For the text-containing cell, return its midpoint in (x, y) coordinate format. 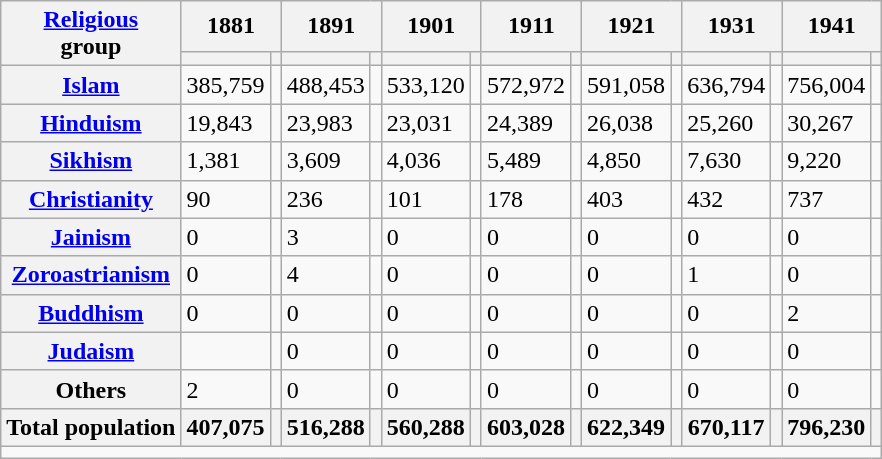
7,630 (726, 161)
3 (326, 237)
26,038 (626, 123)
Islam (91, 85)
19,843 (226, 123)
Christianity (91, 199)
4,036 (426, 161)
5,489 (526, 161)
Total population (91, 427)
1 (726, 275)
Jainism (91, 237)
407,075 (226, 427)
756,004 (826, 85)
101 (426, 199)
23,983 (326, 123)
1,381 (226, 161)
1921 (632, 26)
178 (526, 199)
30,267 (826, 123)
24,389 (526, 123)
1901 (431, 26)
Others (91, 389)
591,058 (626, 85)
670,117 (726, 427)
9,220 (826, 161)
796,230 (826, 427)
560,288 (426, 427)
23,031 (426, 123)
4 (326, 275)
737 (826, 199)
622,349 (626, 427)
636,794 (726, 85)
1891 (331, 26)
3,609 (326, 161)
572,972 (526, 85)
432 (726, 199)
4,850 (626, 161)
236 (326, 199)
Buddhism (91, 313)
603,028 (526, 427)
1931 (732, 26)
1941 (832, 26)
Religiousgroup (91, 34)
Sikhism (91, 161)
533,120 (426, 85)
25,260 (726, 123)
403 (626, 199)
1911 (531, 26)
488,453 (326, 85)
385,759 (226, 85)
Hinduism (91, 123)
1881 (231, 26)
516,288 (326, 427)
Judaism (91, 351)
90 (226, 199)
Zoroastrianism (91, 275)
